Find where the given text appears and provide that cell's center as [X, Y] coordinate. 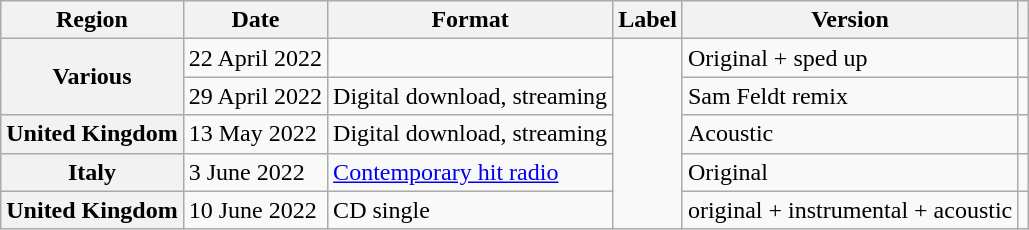
Italy [92, 172]
29 April 2022 [255, 96]
Version [850, 20]
Format [470, 20]
10 June 2022 [255, 210]
Date [255, 20]
Contemporary hit radio [470, 172]
CD single [470, 210]
Region [92, 20]
22 April 2022 [255, 58]
Original + sped up [850, 58]
3 June 2022 [255, 172]
Original [850, 172]
Acoustic [850, 134]
Label [648, 20]
Various [92, 77]
original + instrumental + acoustic [850, 210]
13 May 2022 [255, 134]
Sam Feldt remix [850, 96]
